From the cell containing the given text, extract its center point as (x, y) coordinate. 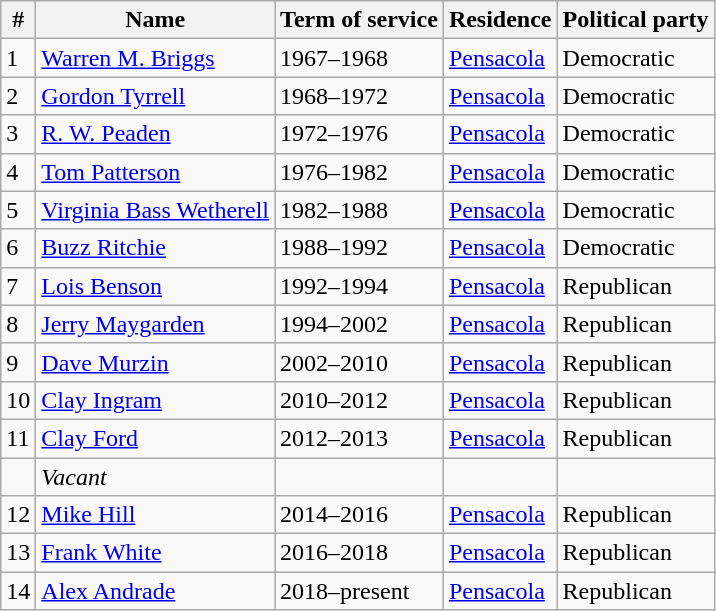
Residence (500, 20)
Warren M. Briggs (156, 58)
Dave Murzin (156, 362)
8 (18, 324)
Alex Andrade (156, 591)
1972–1976 (360, 134)
Mike Hill (156, 515)
Clay Ingram (156, 400)
Gordon Tyrrell (156, 96)
Jerry Maygarden (156, 324)
9 (18, 362)
Political party (636, 20)
12 (18, 515)
Virginia Bass Wetherell (156, 210)
1967–1968 (360, 58)
2010–2012 (360, 400)
4 (18, 172)
# (18, 20)
1982–1988 (360, 210)
10 (18, 400)
Clay Ford (156, 438)
7 (18, 286)
1994–2002 (360, 324)
2012–2013 (360, 438)
2014–2016 (360, 515)
1976–1982 (360, 172)
1992–1994 (360, 286)
2002–2010 (360, 362)
Vacant (156, 477)
6 (18, 248)
Term of service (360, 20)
2 (18, 96)
Tom Patterson (156, 172)
1968–1972 (360, 96)
Name (156, 20)
Frank White (156, 553)
1 (18, 58)
11 (18, 438)
Buzz Ritchie (156, 248)
R. W. Peaden (156, 134)
13 (18, 553)
1988–1992 (360, 248)
5 (18, 210)
14 (18, 591)
2016–2018 (360, 553)
Lois Benson (156, 286)
3 (18, 134)
2018–present (360, 591)
